For the text-containing cell, return its midpoint in [X, Y] coordinate format. 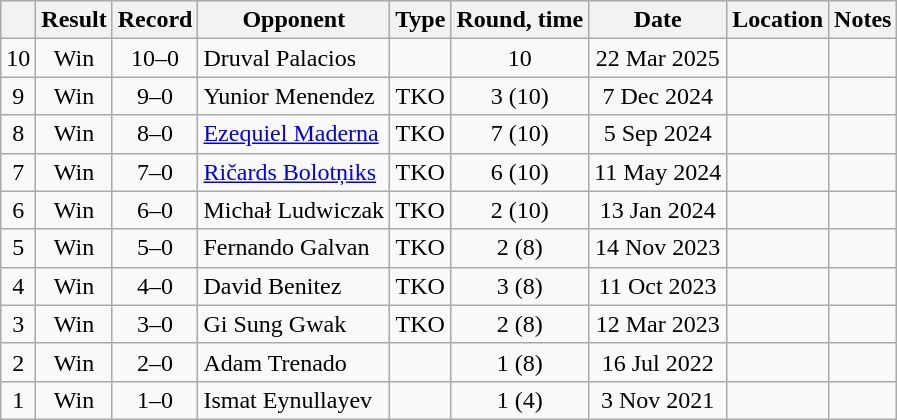
2 [18, 362]
3–0 [155, 324]
2 (10) [520, 210]
7 (10) [520, 134]
Michał Ludwiczak [294, 210]
7 [18, 172]
Fernando Galvan [294, 248]
Ričards Bolotņiks [294, 172]
4 [18, 286]
3 (8) [520, 286]
8–0 [155, 134]
14 Nov 2023 [658, 248]
6 [18, 210]
11 Oct 2023 [658, 286]
11 May 2024 [658, 172]
6 (10) [520, 172]
Round, time [520, 20]
3 (10) [520, 96]
1 [18, 400]
2–0 [155, 362]
Record [155, 20]
Opponent [294, 20]
Adam Trenado [294, 362]
5–0 [155, 248]
1 (4) [520, 400]
10–0 [155, 58]
13 Jan 2024 [658, 210]
1 (8) [520, 362]
Notes [863, 20]
22 Mar 2025 [658, 58]
David Benitez [294, 286]
Gi Sung Gwak [294, 324]
8 [18, 134]
Yunior Menendez [294, 96]
4–0 [155, 286]
9–0 [155, 96]
5 [18, 248]
Location [778, 20]
5 Sep 2024 [658, 134]
9 [18, 96]
Result [74, 20]
Druval Palacios [294, 58]
Date [658, 20]
12 Mar 2023 [658, 324]
3 [18, 324]
1–0 [155, 400]
Ismat Eynullayev [294, 400]
7 Dec 2024 [658, 96]
7–0 [155, 172]
Ezequiel Maderna [294, 134]
3 Nov 2021 [658, 400]
6–0 [155, 210]
16 Jul 2022 [658, 362]
Type [420, 20]
